From the cell containing the given text, extract its center point as [x, y] coordinate. 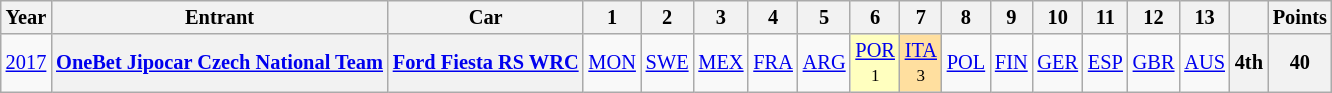
2 [668, 17]
1 [612, 17]
Ford Fiesta RS WRC [486, 63]
POR1 [874, 63]
4 [772, 17]
FRA [772, 63]
Car [486, 17]
6 [874, 17]
9 [1012, 17]
MON [612, 63]
Entrant [220, 17]
11 [1106, 17]
AUS [1204, 63]
13 [1204, 17]
ITA3 [921, 63]
10 [1058, 17]
GER [1058, 63]
FIN [1012, 63]
40 [1300, 63]
Points [1300, 17]
POL [966, 63]
2017 [26, 63]
12 [1154, 17]
MEX [720, 63]
OneBet Jipocar Czech National Team [220, 63]
SWE [668, 63]
5 [824, 17]
ESP [1106, 63]
7 [921, 17]
4th [1249, 63]
GBR [1154, 63]
ARG [824, 63]
3 [720, 17]
8 [966, 17]
Year [26, 17]
